Search for the cell housing the specified text and yield its [x, y] center coordinate. 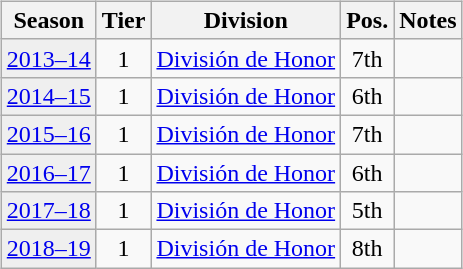
2016–17 [48, 173]
Pos. [368, 20]
2013–14 [48, 58]
Division [246, 20]
2017–18 [48, 211]
2014–15 [48, 96]
8th [368, 249]
5th [368, 211]
Notes [428, 20]
Tier [124, 20]
Season [48, 20]
2015–16 [48, 134]
2018–19 [48, 249]
